Pinpoint the cell where the given text exists, returning its (X, Y) midpoint coordinate. 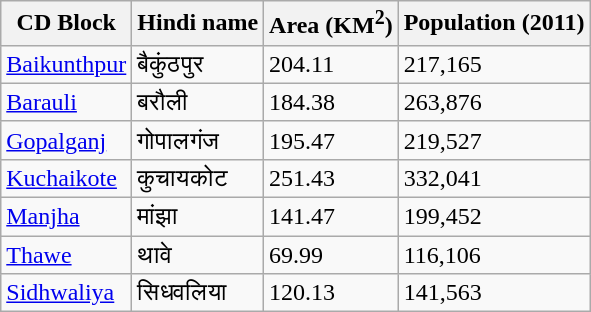
Area (KM2) (332, 24)
217,165 (494, 64)
263,876 (494, 102)
184.38 (332, 102)
Gopalganj (66, 140)
Baikunthpur (66, 64)
Manjha (66, 217)
सिधवलिया (198, 293)
Hindi name (198, 24)
बैकुंठपुर (198, 64)
69.99 (332, 255)
141,563 (494, 293)
195.47 (332, 140)
204.11 (332, 64)
CD Block (66, 24)
Thawe (66, 255)
116,106 (494, 255)
कुचायकोट (198, 178)
बरौली (198, 102)
120.13 (332, 293)
Kuchaikote (66, 178)
गोपालगंज (198, 140)
Population (2011) (494, 24)
मांझा (198, 217)
251.43 (332, 178)
332,041 (494, 178)
थावे (198, 255)
Barauli (66, 102)
141.47 (332, 217)
219,527 (494, 140)
199,452 (494, 217)
Sidhwaliya (66, 293)
